Provide the (X, Y) coordinate of the cell's center where the given text is located.  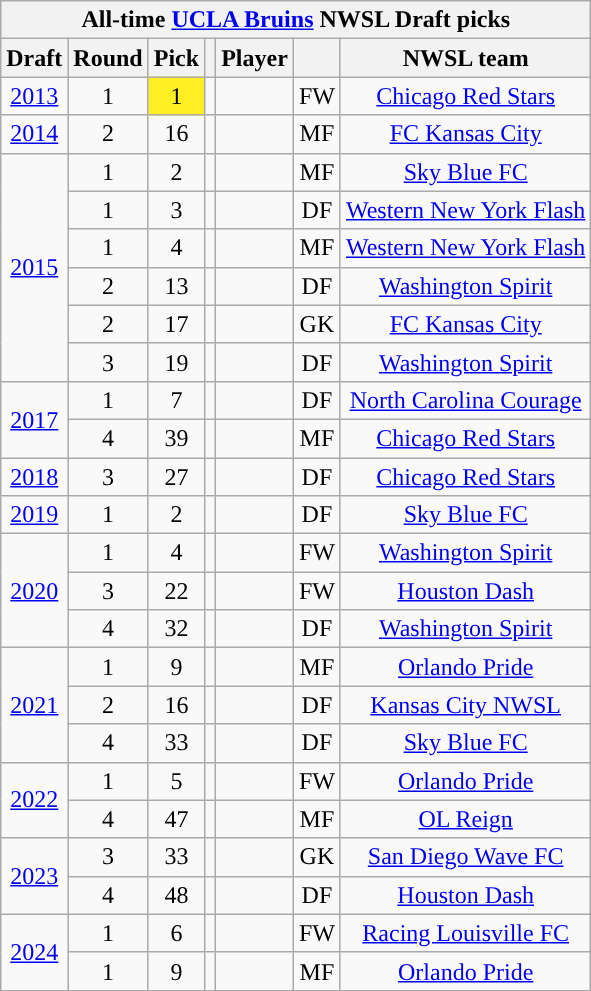
2023 (34, 876)
2021 (34, 705)
Racing Louisville FC (465, 933)
22 (176, 591)
2024 (34, 952)
Draft (34, 58)
2022 (34, 800)
5 (176, 781)
6 (176, 933)
North Carolina Courage (465, 400)
All-time UCLA Bruins NWSL Draft picks (296, 20)
Pick (176, 58)
OL Reign (465, 819)
47 (176, 819)
7 (176, 400)
NWSL team (465, 58)
2017 (34, 419)
17 (176, 324)
2014 (34, 134)
27 (176, 477)
Kansas City NWSL (465, 705)
2013 (34, 96)
2015 (34, 267)
Round (108, 58)
13 (176, 286)
19 (176, 362)
Player (255, 58)
32 (176, 629)
2020 (34, 591)
39 (176, 438)
48 (176, 895)
San Diego Wave FC (465, 857)
2018 (34, 477)
2019 (34, 515)
